Locate the cell with the specified text and output its (x, y) center coordinate. 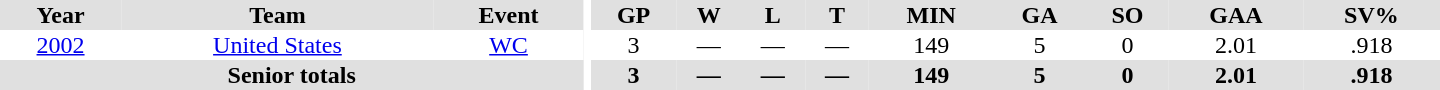
WC (509, 45)
L (773, 15)
United States (278, 45)
MIN (931, 15)
Year (60, 15)
GP (633, 15)
T (837, 15)
GAA (1236, 15)
W (709, 15)
2002 (60, 45)
Senior totals (292, 75)
Event (509, 15)
GA (1040, 15)
SO (1128, 15)
Team (278, 15)
SV% (1372, 15)
